Return the (X, Y) coordinate for the center point of the cell that contains the specified text.  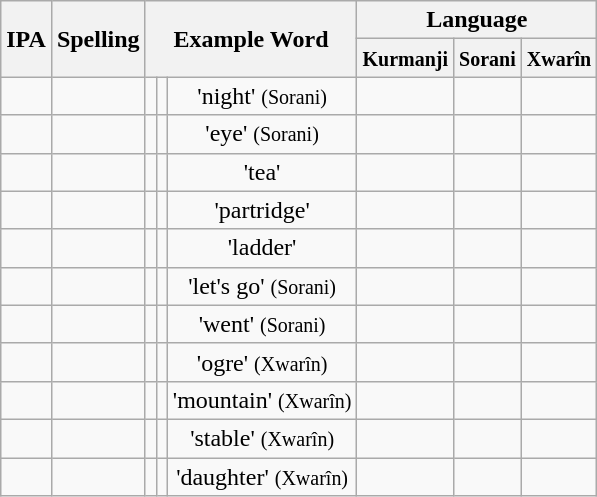
'ladder' (262, 248)
Spelling (98, 39)
'stable' (Xwarîn) (262, 438)
Kurmanji (406, 58)
'eye' (Sorani) (262, 134)
'let's go' (Sorani) (262, 286)
IPA (26, 39)
Example Word (251, 39)
Xwarîn (558, 58)
Sorani (488, 58)
'daughter' (Xwarîn) (262, 477)
'tea' (262, 172)
'went' (Sorani) (262, 324)
'partridge' (262, 210)
Language (477, 20)
'mountain' (Xwarîn) (262, 400)
'ogre' (Xwarîn) (262, 362)
'night' (Sorani) (262, 96)
